Scan for the cell matching the given text and deliver its [X, Y] coordinate at center. 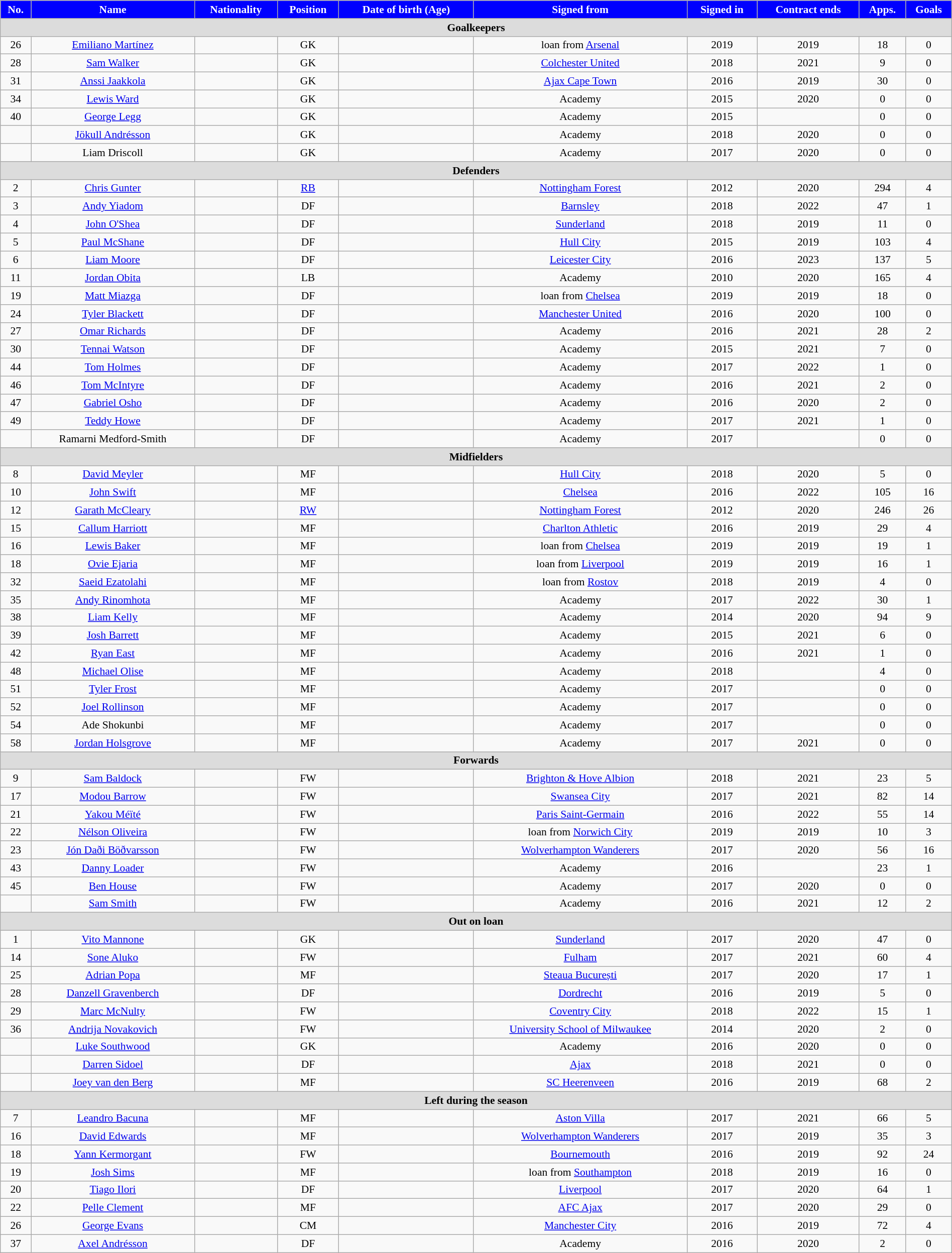
Tom Holmes [113, 367]
Defenders [476, 171]
Adrian Popa [113, 975]
Bournemouth [580, 1154]
Sam Baldock [113, 779]
Josh Barrett [113, 636]
32 [16, 582]
Garath McCleary [113, 511]
49 [16, 421]
Omar Richards [113, 331]
68 [882, 1083]
137 [882, 260]
Sone Aluko [113, 957]
Chelsea [580, 492]
Tyler Frost [113, 689]
Contract ends [808, 10]
37 [16, 1243]
51 [16, 689]
Coventry City [580, 1011]
loan from Liverpool [580, 564]
44 [16, 367]
20 [16, 1190]
John Swift [113, 492]
No. [16, 10]
LB [308, 278]
Signed from [580, 10]
Forwards [476, 761]
Michael Olise [113, 671]
Brighton & Hove Albion [580, 779]
Marc McNulty [113, 1011]
Paris Saint-Germain [580, 814]
Goalkeepers [476, 28]
Ramarni Medford-Smith [113, 439]
Leandro Bacuna [113, 1118]
246 [882, 511]
66 [882, 1118]
21 [16, 814]
294 [882, 188]
94 [882, 617]
Goals [929, 10]
Ovie Ejaria [113, 564]
72 [882, 1226]
AFC Ajax [580, 1208]
Danzell Gravenberch [113, 993]
25 [16, 975]
2023 [808, 260]
Ben House [113, 886]
Liam Moore [113, 260]
45 [16, 886]
RB [308, 188]
8 [16, 474]
loan from Southampton [580, 1172]
Anssi Jaakkola [113, 81]
Dordrecht [580, 993]
31 [16, 81]
Pelle Clement [113, 1208]
Tom McIntyre [113, 385]
Ade Shokunbi [113, 725]
Fulham [580, 957]
Name [113, 10]
Ajax Cape Town [580, 81]
Manchester United [580, 314]
92 [882, 1154]
54 [16, 725]
Liverpool [580, 1190]
43 [16, 868]
Leicester City [580, 260]
Danny Loader [113, 868]
Midfielders [476, 457]
Liam Driscoll [113, 153]
Yann Kermorgant [113, 1154]
39 [16, 636]
Apps. [882, 10]
loan from Arsenal [580, 45]
Sam Walker [113, 63]
John O'Shea [113, 224]
loan from Rostov [580, 582]
58 [16, 743]
Left during the season [476, 1100]
Sam Smith [113, 904]
105 [882, 492]
Emiliano Martínez [113, 45]
Chris Gunter [113, 188]
64 [882, 1190]
Andy Rinomhota [113, 600]
Jökull Andrésson [113, 135]
Matt Miazga [113, 296]
Charlton Athletic [580, 528]
Tyler Blackett [113, 314]
George Legg [113, 117]
Position [308, 10]
Jordan Obita [113, 278]
Barnsley [580, 206]
George Evans [113, 1226]
Andrija Novakovich [113, 1029]
52 [16, 707]
Luke Southwood [113, 1047]
Aston Villa [580, 1118]
Nationality [236, 10]
Liam Kelly [113, 617]
36 [16, 1029]
Callum Harriott [113, 528]
Steaua București [580, 975]
Teddy Howe [113, 421]
27 [16, 331]
Tennai Watson [113, 349]
Nélson Oliveira [113, 832]
48 [16, 671]
82 [882, 797]
Modou Barrow [113, 797]
103 [882, 242]
Colchester United [580, 63]
46 [16, 385]
Manchester City [580, 1226]
Joey van den Berg [113, 1083]
2010 [722, 278]
Gabriel Osho [113, 403]
38 [16, 617]
Yakou Méïté [113, 814]
Out on loan [476, 922]
Ajax [580, 1065]
Andy Yiadom [113, 206]
CM [308, 1226]
55 [882, 814]
Lewis Baker [113, 546]
40 [16, 117]
RW [308, 511]
Josh Sims [113, 1172]
60 [882, 957]
Darren Sidoel [113, 1065]
100 [882, 314]
Jón Daði Böðvarsson [113, 850]
Saeid Ezatolahi [113, 582]
165 [882, 278]
David Edwards [113, 1137]
Jordan Holsgrove [113, 743]
Swansea City [580, 797]
42 [16, 654]
Vito Mannone [113, 940]
Joel Rollinson [113, 707]
Signed in [722, 10]
Paul McShane [113, 242]
Date of birth (Age) [406, 10]
Axel Andrésson [113, 1243]
34 [16, 99]
56 [882, 850]
Ryan East [113, 654]
University School of Milwaukee [580, 1029]
loan from Norwich City [580, 832]
Lewis Ward [113, 99]
Tiago Ilori [113, 1190]
David Meyler [113, 474]
SC Heerenveen [580, 1083]
